Determine the (X, Y) coordinate at the center of the cell enclosing the given text.  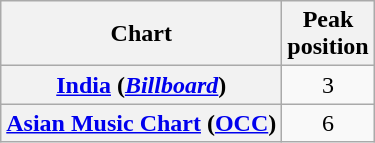
India (Billboard) (142, 85)
3 (328, 85)
Peakposition (328, 34)
6 (328, 123)
Chart (142, 34)
Asian Music Chart (OCC) (142, 123)
